Return [x, y] of the center of cell containing provided text 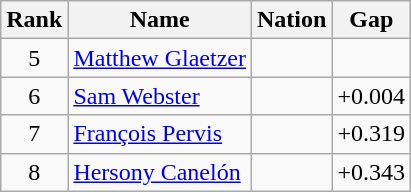
Nation [292, 20]
Name [160, 20]
Sam Webster [160, 96]
8 [34, 172]
Hersony Canelón [160, 172]
6 [34, 96]
Gap [372, 20]
+0.343 [372, 172]
+0.319 [372, 134]
Rank [34, 20]
7 [34, 134]
5 [34, 58]
+0.004 [372, 96]
François Pervis [160, 134]
Matthew Glaetzer [160, 58]
